Provide the (x, y) coordinate of the cell's center where the given text is located.  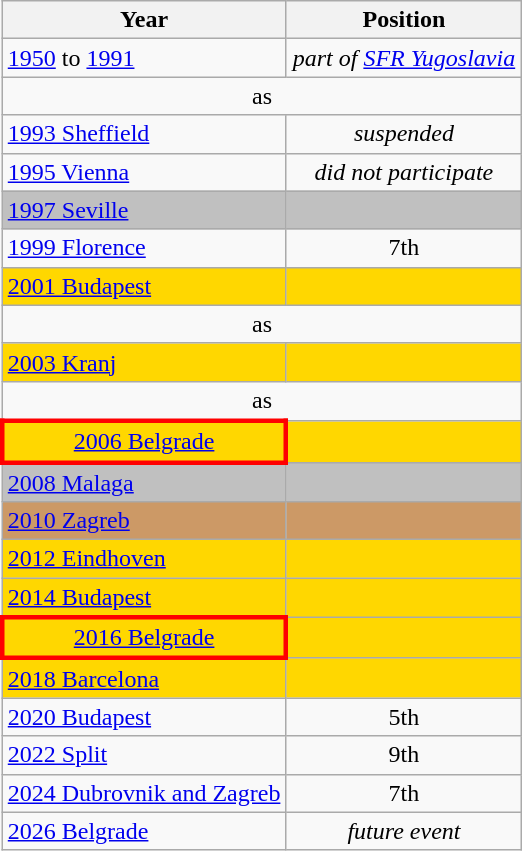
1995 Vienna (144, 172)
suspended (404, 134)
part of SFR Yugoslavia (404, 58)
Position (404, 20)
2024 Dubrovnik and Zagreb (144, 793)
2014 Budapest (144, 598)
1950 to 1991 (144, 58)
2008 Malaga (144, 482)
1993 Sheffield (144, 134)
future event (404, 831)
1997 Seville (144, 210)
2022 Split (144, 755)
9th (404, 755)
2016 Belgrade (144, 638)
1999 Florence (144, 248)
2012 Eindhoven (144, 559)
2006 Belgrade (144, 442)
2001 Budapest (144, 286)
did not participate (404, 172)
2018 Barcelona (144, 678)
Year (144, 20)
2003 Kranj (144, 362)
5th (404, 717)
2010 Zagreb (144, 521)
2020 Budapest (144, 717)
2026 Belgrade (144, 831)
